Determine the (x, y) coordinate at the center of the cell enclosing the given text.  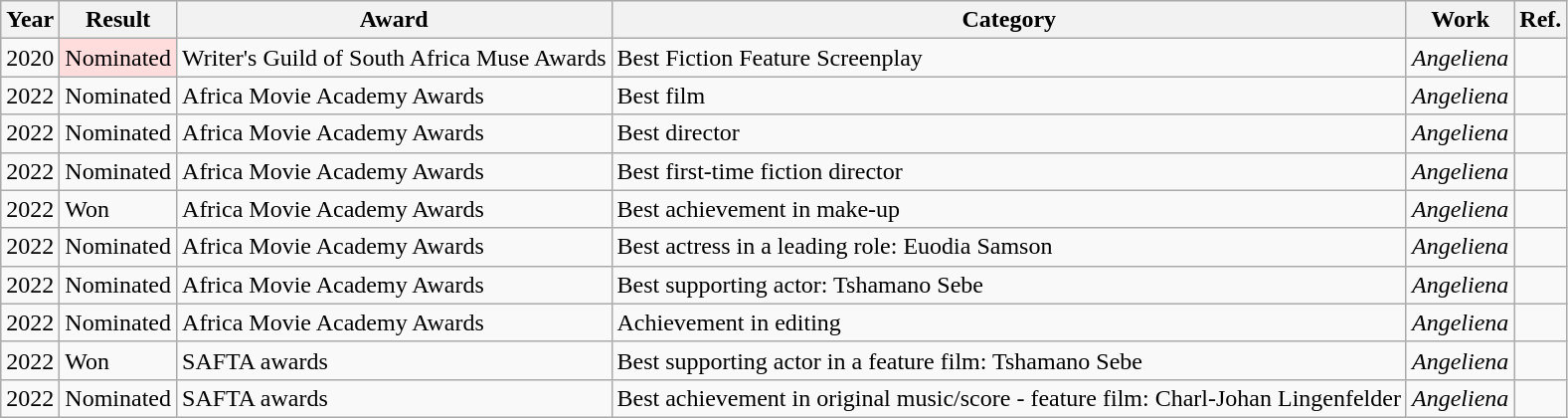
Best supporting actor: Tshamano Sebe (1008, 285)
Work (1460, 20)
Category (1008, 20)
Best actress in a leading role: Euodia Samson (1008, 247)
Result (118, 20)
Best supporting actor in a feature film: Tshamano Sebe (1008, 360)
Best Fiction Feature Screenplay (1008, 58)
Best achievement in original music/score - feature film: Charl-Johan Lingenfelder (1008, 398)
Year (30, 20)
Best first-time fiction director (1008, 171)
Ref. (1541, 20)
Best achievement in make-up (1008, 209)
Best director (1008, 133)
Achievement in editing (1008, 322)
Writer's Guild of South Africa Muse Awards (394, 58)
2020 (30, 58)
Best film (1008, 96)
Award (394, 20)
